Extract the (X, Y) coordinate from the center of the cell holding the provided text.  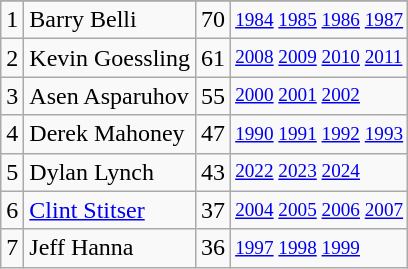
5 (12, 172)
47 (214, 134)
Derek Mahoney (110, 134)
3 (12, 96)
Clint Stitser (110, 210)
Dylan Lynch (110, 172)
70 (214, 20)
Kevin Goessling (110, 58)
2 (12, 58)
1 (12, 20)
7 (12, 248)
Barry Belli (110, 20)
Asen Asparuhov (110, 96)
1984 1985 1986 1987 (320, 20)
1997 1998 1999 (320, 248)
55 (214, 96)
2022 2023 2024 (320, 172)
61 (214, 58)
43 (214, 172)
2008 2009 2010 2011 (320, 58)
2004 2005 2006 2007 (320, 210)
37 (214, 210)
4 (12, 134)
Jeff Hanna (110, 248)
6 (12, 210)
36 (214, 248)
1990 1991 1992 1993 (320, 134)
2000 2001 2002 (320, 96)
